From the cell containing the given text, extract its center point as [x, y] coordinate. 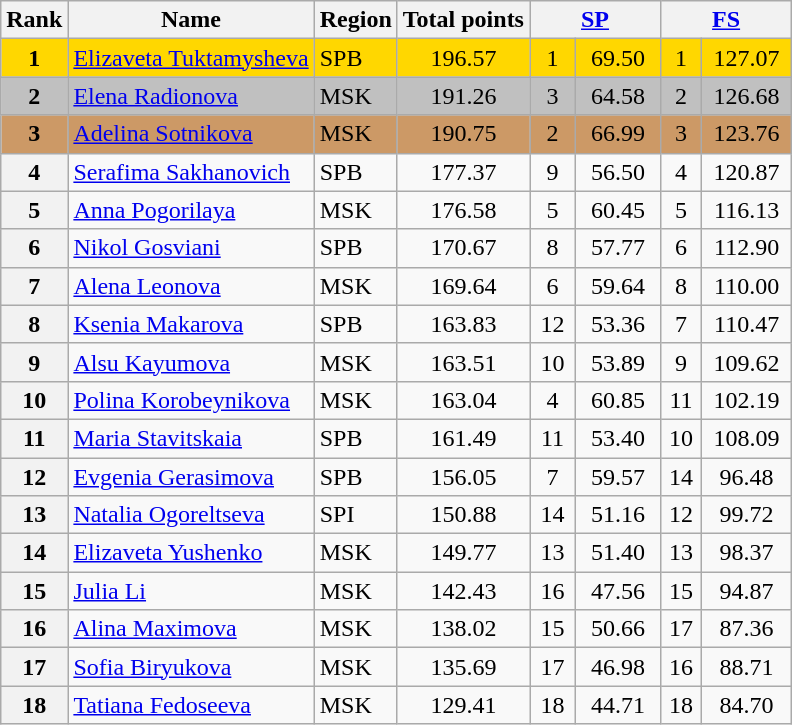
96.48 [747, 477]
Sofia Biryukova [191, 667]
161.49 [463, 438]
116.13 [747, 210]
102.19 [747, 400]
109.62 [747, 362]
Julia Li [191, 591]
98.37 [747, 553]
60.85 [618, 400]
135.69 [463, 667]
53.89 [618, 362]
Name [191, 20]
57.77 [618, 248]
FS [726, 20]
Elena Radionova [191, 96]
60.45 [618, 210]
163.83 [463, 324]
69.50 [618, 58]
87.36 [747, 629]
191.26 [463, 96]
126.68 [747, 96]
53.36 [618, 324]
Ksenia Makarova [191, 324]
169.64 [463, 286]
190.75 [463, 134]
56.50 [618, 172]
123.76 [747, 134]
Polina Korobeynikova [191, 400]
Adelina Sotnikova [191, 134]
84.70 [747, 705]
196.57 [463, 58]
170.67 [463, 248]
Region [356, 20]
Elizaveta Yushenko [191, 553]
Natalia Ogoreltseva [191, 515]
51.16 [618, 515]
Alena Leonova [191, 286]
Elizaveta Tuktamysheva [191, 58]
Total points [463, 20]
163.51 [463, 362]
Alsu Kayumova [191, 362]
SPI [356, 515]
177.37 [463, 172]
SP [596, 20]
59.64 [618, 286]
94.87 [747, 591]
88.71 [747, 667]
156.05 [463, 477]
99.72 [747, 515]
66.99 [618, 134]
Nikol Gosviani [191, 248]
129.41 [463, 705]
44.71 [618, 705]
59.57 [618, 477]
Evgenia Gerasimova [191, 477]
163.04 [463, 400]
Maria Stavitskaia [191, 438]
Alina Maximova [191, 629]
Tatiana Fedoseeva [191, 705]
138.02 [463, 629]
142.43 [463, 591]
110.47 [747, 324]
51.40 [618, 553]
120.87 [747, 172]
108.09 [747, 438]
64.58 [618, 96]
46.98 [618, 667]
149.77 [463, 553]
50.66 [618, 629]
150.88 [463, 515]
47.56 [618, 591]
Anna Pogorilaya [191, 210]
Rank [34, 20]
Serafima Sakhanovich [191, 172]
127.07 [747, 58]
53.40 [618, 438]
110.00 [747, 286]
176.58 [463, 210]
112.90 [747, 248]
